Output the [X, Y] coordinate of the center of the cell containing the given text.  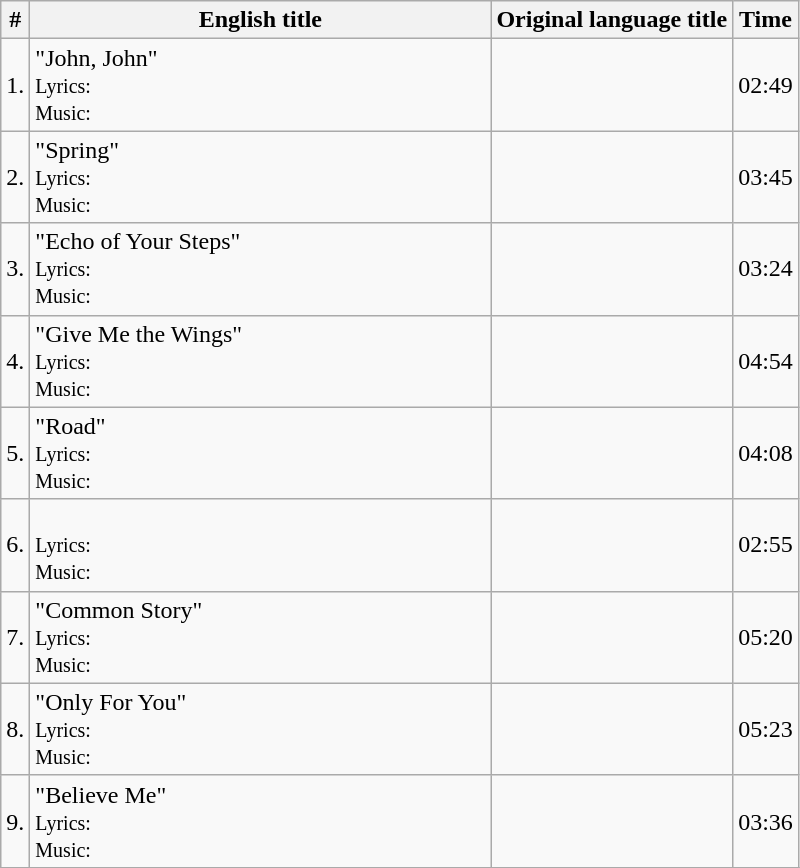
"Give Me the Wings"Lyrics: Music: [260, 361]
03:45 [766, 177]
4. [16, 361]
"Believe Me"Lyrics: Music: [260, 821]
6. [16, 545]
02:55 [766, 545]
7. [16, 637]
English title [260, 20]
03:24 [766, 269]
8. [16, 729]
3. [16, 269]
Original language title [612, 20]
1. [16, 85]
"Spring"Lyrics: Music: [260, 177]
05:20 [766, 637]
"Road"Lyrics: Music: [260, 453]
"Echo of Your Steps"Lyrics: Music: [260, 269]
2. [16, 177]
Time [766, 20]
04:54 [766, 361]
Lyrics: Music: [260, 545]
"Common Story"Lyrics: Music: [260, 637]
5. [16, 453]
03:36 [766, 821]
9. [16, 821]
"John, John"Lyrics: Music: [260, 85]
04:08 [766, 453]
"Only For You"Lyrics: Music: [260, 729]
05:23 [766, 729]
02:49 [766, 85]
# [16, 20]
